Extract the (X, Y) coordinate from the center of the cell holding the provided text.  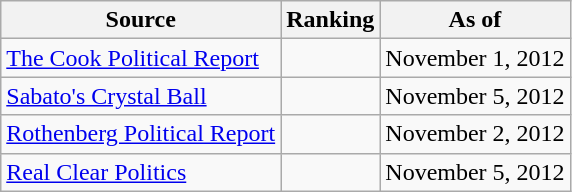
Source (141, 20)
The Cook Political Report (141, 58)
November 1, 2012 (475, 58)
November 2, 2012 (475, 134)
Ranking (330, 20)
As of (475, 20)
Rothenberg Political Report (141, 134)
Real Clear Politics (141, 172)
Sabato's Crystal Ball (141, 96)
